Pinpoint the cell where the given text exists, returning its [X, Y] midpoint coordinate. 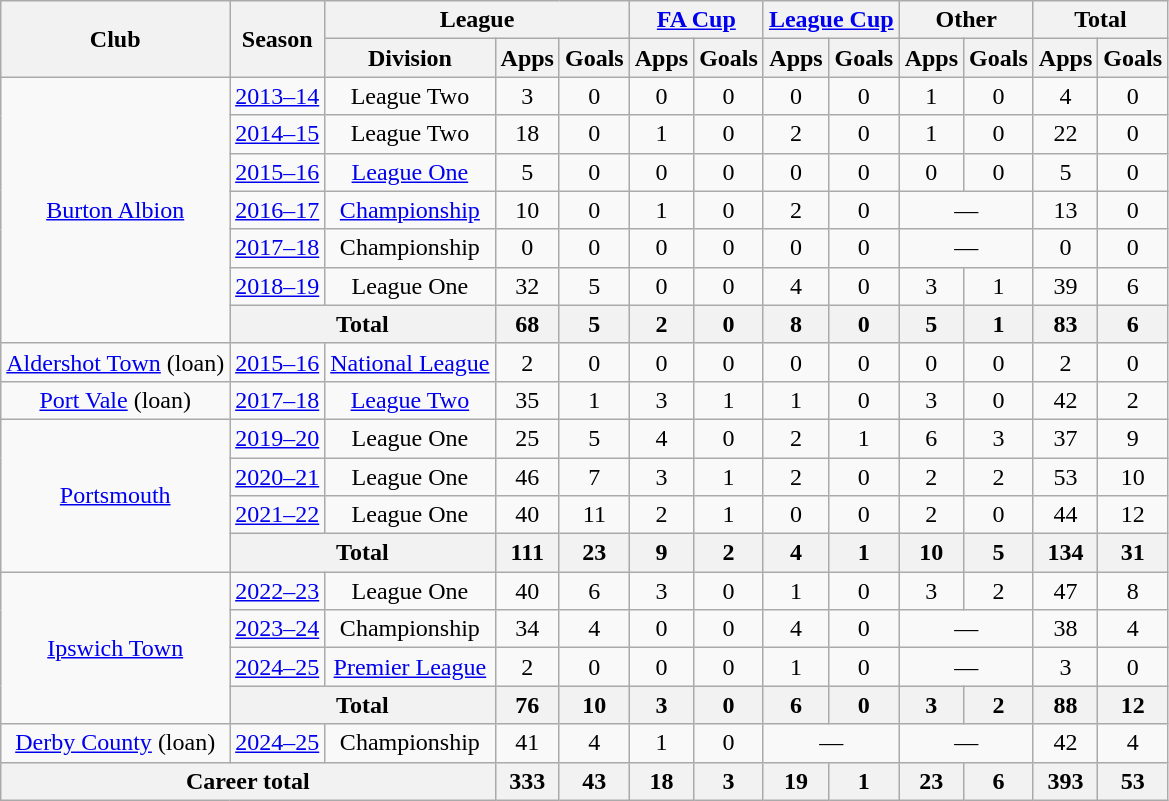
Derby County (loan) [116, 743]
Career total [248, 781]
2016–17 [278, 210]
FA Cup [696, 20]
League [477, 20]
25 [527, 438]
13 [1065, 210]
Burton Albion [116, 210]
39 [1065, 286]
Aldershot Town (loan) [116, 362]
7 [594, 477]
Premier League [410, 667]
32 [527, 286]
22 [1065, 134]
88 [1065, 705]
2013–14 [278, 96]
2022–23 [278, 591]
68 [527, 324]
34 [527, 629]
2020–21 [278, 477]
47 [1065, 591]
2019–20 [278, 438]
11 [594, 515]
35 [527, 400]
83 [1065, 324]
Division [410, 58]
2021–22 [278, 515]
111 [527, 553]
National League [410, 362]
19 [796, 781]
2023–24 [278, 629]
46 [527, 477]
43 [594, 781]
Season [278, 39]
League Cup [831, 20]
333 [527, 781]
134 [1065, 553]
38 [1065, 629]
2018–19 [278, 286]
393 [1065, 781]
31 [1133, 553]
2014–15 [278, 134]
Other [966, 20]
Portsmouth [116, 495]
37 [1065, 438]
Club [116, 39]
76 [527, 705]
Ipswich Town [116, 648]
41 [527, 743]
Port Vale (loan) [116, 400]
44 [1065, 515]
